Capture the cell that displays the provided text and extract its (x, y) central coordinate. 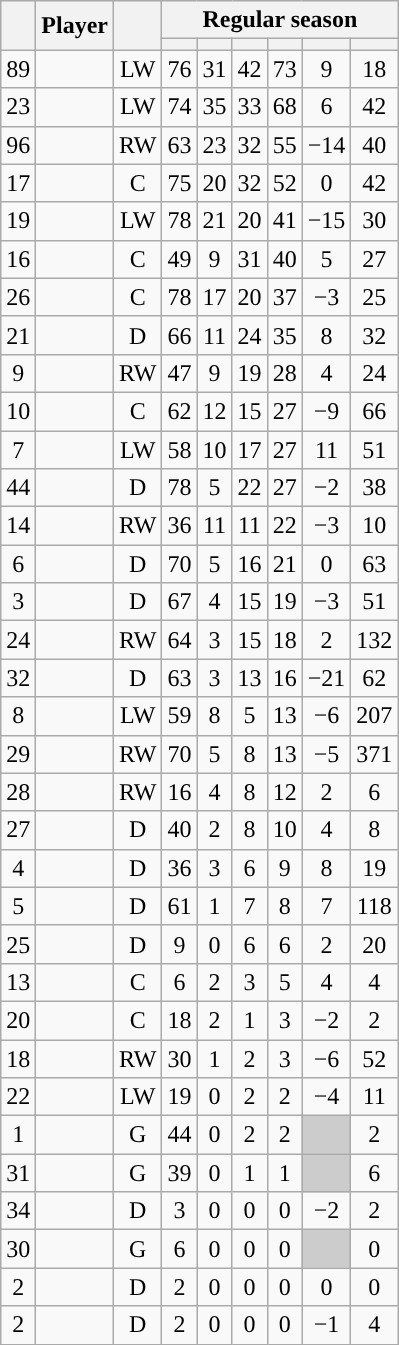
−4 (326, 1097)
−14 (326, 145)
14 (18, 526)
39 (180, 1173)
−21 (326, 678)
47 (180, 373)
38 (374, 488)
41 (284, 221)
Regular season (280, 20)
68 (284, 107)
132 (374, 640)
33 (250, 107)
−5 (326, 754)
73 (284, 69)
Player (75, 26)
61 (180, 906)
58 (180, 449)
96 (18, 145)
49 (180, 259)
59 (180, 716)
29 (18, 754)
34 (18, 1211)
74 (180, 107)
75 (180, 183)
−1 (326, 1325)
−15 (326, 221)
76 (180, 69)
118 (374, 906)
64 (180, 640)
67 (180, 602)
37 (284, 297)
−9 (326, 411)
371 (374, 754)
207 (374, 716)
55 (284, 145)
26 (18, 297)
89 (18, 69)
